Detect which cell encompasses the target text, then output its [x, y] center coordinate. 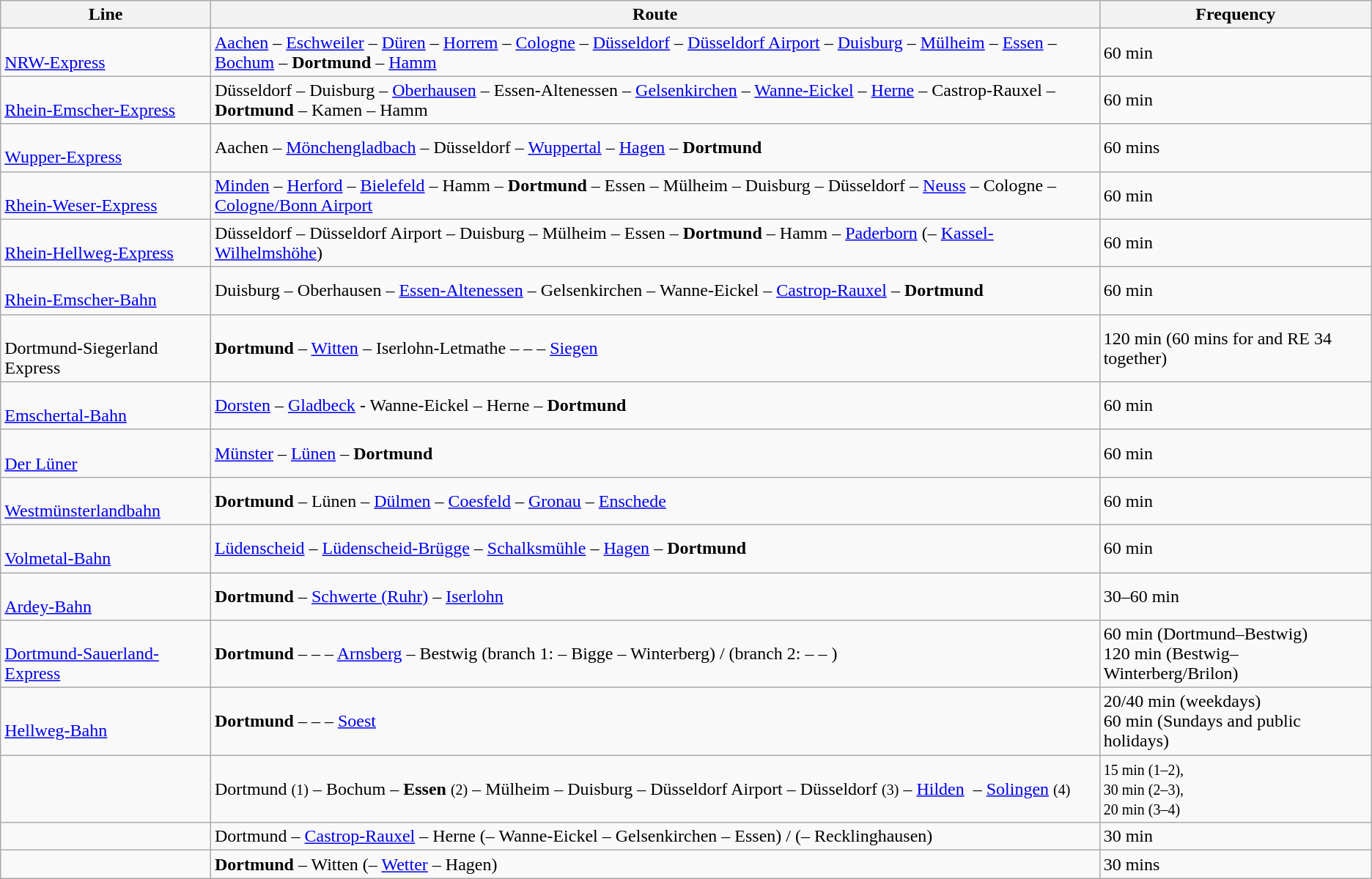
Route [655, 15]
Duisburg – Oberhausen – Essen-Altenessen – Gelsenkirchen – Wanne-Eickel – Castrop-Rauxel – Dortmund [655, 290]
60 mins [1236, 148]
Münster – Lünen – Dortmund [655, 453]
Aachen – Eschweiler – Düren – Horrem – Cologne – Düsseldorf – Düsseldorf Airport – Duisburg – Mülheim – Essen – Bochum – Dortmund – Hamm [655, 53]
Emschertal-Bahn [106, 406]
Volmetal-Bahn [106, 548]
30 mins [1236, 864]
Line [106, 15]
NRW-Express [106, 53]
Rhein-Emscher-Bahn [106, 290]
20/40 min (weekdays)60 min (Sundays and public holidays) [1236, 722]
Dortmund – – – Arnsberg – Bestwig (branch 1: – Bigge – Winterberg) / (branch 2: – – ) [655, 654]
Düsseldorf – Düsseldorf Airport – Duisburg – Mülheim – Essen – Dortmund – Hamm – Paderborn (– Kassel-Wilhelmshöhe) [655, 243]
Dortmund – – – Soest [655, 722]
Frequency [1236, 15]
15 min (1–2),30 min (2–3),20 min (3–4) [1236, 789]
Düsseldorf – Duisburg – Oberhausen – Essen-Altenessen – Gelsenkirchen – Wanne-Eickel – Herne – Castrop-Rauxel – Dortmund – Kamen – Hamm [655, 100]
Dortmund – Castrop-Rauxel – Herne (– Wanne-Eickel – Gelsenkirchen – Essen) / (– Recklinghausen) [655, 837]
Dortmund – Schwerte (Ruhr) – Iserlohn [655, 596]
Dorsten – Gladbeck - Wanne-Eickel – Herne – Dortmund [655, 406]
Dortmund – Lünen – Dülmen – Coesfeld – Gronau – Enschede [655, 501]
Dortmund – Witten (– Wetter – Hagen) [655, 864]
Ardey-Bahn [106, 596]
Dortmund – Witten – Iserlohn-Letmathe – – – Siegen [655, 348]
Dortmund-Sauerland-Express [106, 654]
30–60 min [1236, 596]
Dortmund-Siegerland Express [106, 348]
Lüdenscheid – Lüdenscheid-Brügge – Schalksmühle – Hagen – Dortmund [655, 548]
Hellweg-Bahn [106, 722]
Aachen – Mönchengladbach – Düsseldorf – Wuppertal – Hagen – Dortmund [655, 148]
Wupper-Express [106, 148]
Westmünsterlandbahn [106, 501]
30 min [1236, 837]
Rhein-Emscher-Express [106, 100]
60 min (Dortmund–Bestwig)120 min (Bestwig–Winterberg/Brilon) [1236, 654]
120 min (60 mins for and RE 34 together) [1236, 348]
Rhein-Weser-Express [106, 195]
Der Lüner [106, 453]
Dortmund (1) – Bochum – Essen (2) – Mülheim – Duisburg – Düsseldorf Airport – Düsseldorf (3) – Hilden – Solingen (4) [655, 789]
Rhein-Hellweg-Express [106, 243]
Minden – Herford – Bielefeld – Hamm – Dortmund – Essen – Mülheim – Duisburg – Düsseldorf – Neuss – Cologne – Cologne/Bonn Airport [655, 195]
